Detect which cell encompasses the target text, then output its (x, y) center coordinate. 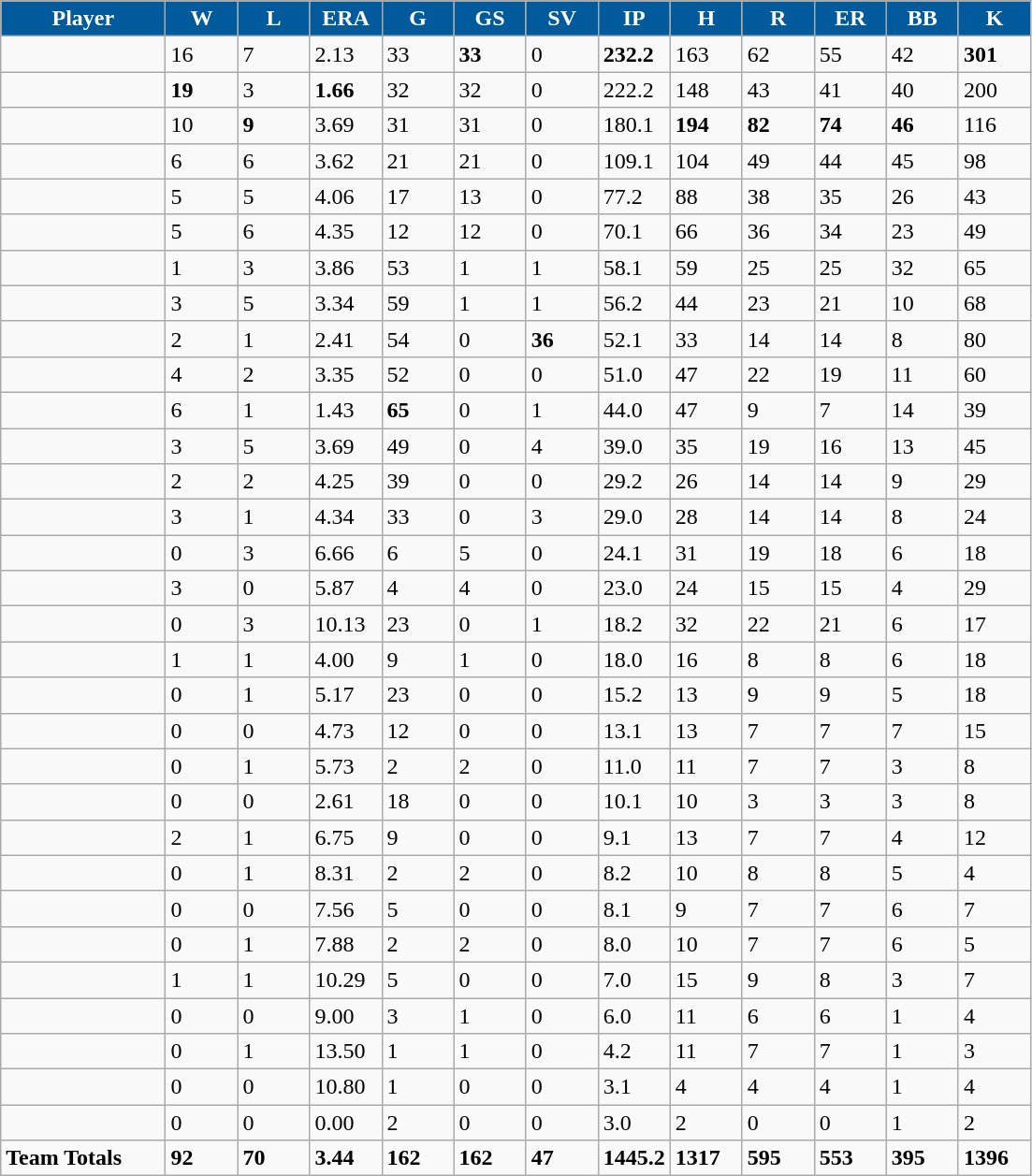
13.1 (634, 731)
80 (994, 339)
116 (994, 125)
66 (705, 232)
18.0 (634, 660)
2.13 (346, 54)
9.1 (634, 837)
70 (273, 1158)
52 (417, 374)
163 (705, 54)
70.1 (634, 232)
42 (923, 54)
10.1 (634, 802)
8.0 (634, 944)
52.1 (634, 339)
4.25 (346, 482)
60 (994, 374)
0.00 (346, 1123)
9.00 (346, 1015)
553 (850, 1158)
GS (490, 19)
R (778, 19)
28 (705, 517)
18.2 (634, 624)
4.2 (634, 1052)
104 (705, 161)
148 (705, 90)
W (202, 19)
G (417, 19)
3.0 (634, 1123)
6.75 (346, 837)
11.0 (634, 766)
ER (850, 19)
54 (417, 339)
Player (83, 19)
41 (850, 90)
53 (417, 268)
62 (778, 54)
L (273, 19)
24.1 (634, 553)
5.87 (346, 588)
34 (850, 232)
1.43 (346, 410)
3.44 (346, 1158)
68 (994, 303)
7.88 (346, 944)
55 (850, 54)
1445.2 (634, 1158)
6.66 (346, 553)
K (994, 19)
46 (923, 125)
595 (778, 1158)
2.41 (346, 339)
109.1 (634, 161)
88 (705, 196)
10.80 (346, 1087)
Team Totals (83, 1158)
92 (202, 1158)
3.62 (346, 161)
4.06 (346, 196)
SV (561, 19)
395 (923, 1158)
194 (705, 125)
3.1 (634, 1087)
13.50 (346, 1052)
7.0 (634, 980)
232.2 (634, 54)
180.1 (634, 125)
4.00 (346, 660)
7.56 (346, 908)
40 (923, 90)
44.0 (634, 410)
8.2 (634, 873)
39.0 (634, 446)
3.86 (346, 268)
74 (850, 125)
56.2 (634, 303)
1.66 (346, 90)
29.0 (634, 517)
1396 (994, 1158)
4.34 (346, 517)
1317 (705, 1158)
29.2 (634, 482)
222.2 (634, 90)
5.17 (346, 695)
8.1 (634, 908)
23.0 (634, 588)
77.2 (634, 196)
3.35 (346, 374)
BB (923, 19)
8.31 (346, 873)
3.34 (346, 303)
15.2 (634, 695)
38 (778, 196)
H (705, 19)
IP (634, 19)
58.1 (634, 268)
6.0 (634, 1015)
98 (994, 161)
2.61 (346, 802)
10.29 (346, 980)
51.0 (634, 374)
82 (778, 125)
4.73 (346, 731)
5.73 (346, 766)
ERA (346, 19)
10.13 (346, 624)
4.35 (346, 232)
301 (994, 54)
200 (994, 90)
